Search for the cell housing the specified text and yield its (x, y) center coordinate. 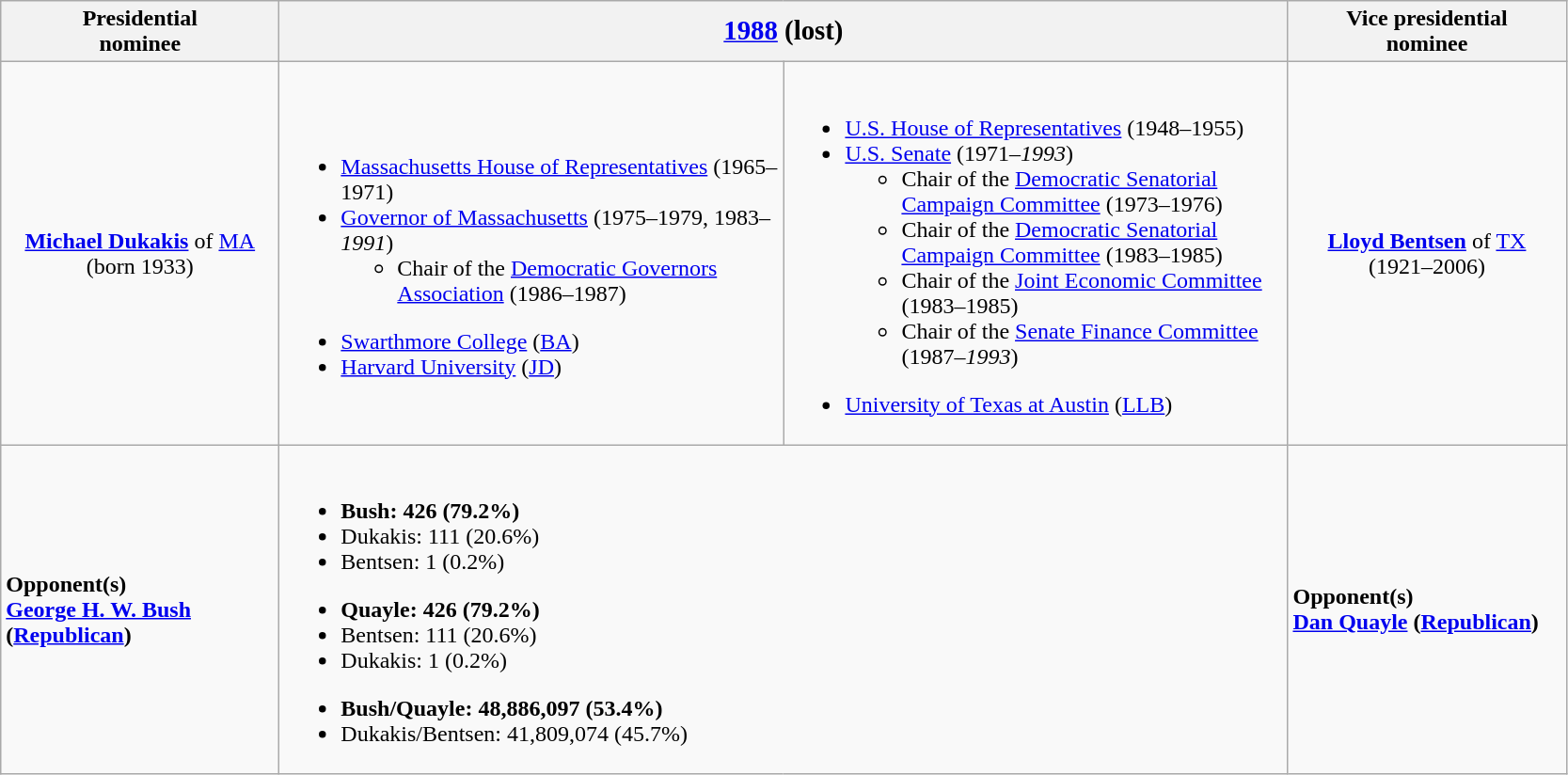
Vice presidentialnominee (1427, 32)
Opponent(s)Dan Quayle (Republican) (1427, 609)
Lloyd Bentsen of TX(1921–2006) (1427, 254)
Michael Dukakis of MA(born 1933) (140, 254)
1988 (lost) (784, 32)
Opponent(s)George H. W. Bush (Republican) (140, 609)
Presidentialnominee (140, 32)
